Search for the cell housing the specified text and yield its (X, Y) center coordinate. 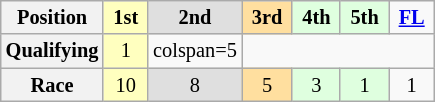
5th (364, 17)
10 (126, 85)
FL (412, 17)
2nd (195, 17)
8 (195, 85)
colspan=5 (195, 51)
1st (126, 17)
Position (52, 17)
4th (316, 17)
3rd (267, 17)
3 (316, 85)
Qualifying (52, 51)
5 (267, 85)
Race (52, 85)
